Detect which cell encompasses the target text, then output its [X, Y] center coordinate. 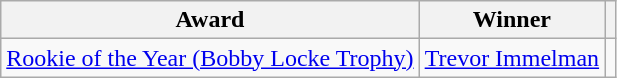
Award [210, 20]
Trevor Immelman [512, 58]
Winner [512, 20]
Rookie of the Year (Bobby Locke Trophy) [210, 58]
